Detect which cell encompasses the target text, then output its (X, Y) center coordinate. 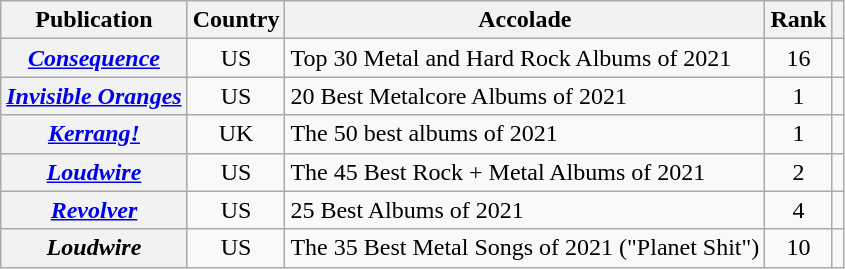
UK (236, 134)
The 50 best albums of 2021 (525, 134)
4 (798, 210)
Accolade (525, 20)
Rank (798, 20)
Country (236, 20)
16 (798, 58)
10 (798, 248)
The 35 Best Metal Songs of 2021 ("Planet Shit") (525, 248)
25 Best Albums of 2021 (525, 210)
Top 30 Metal and Hard Rock Albums of 2021 (525, 58)
20 Best Metalcore Albums of 2021 (525, 96)
2 (798, 172)
The 45 Best Rock + Metal Albums of 2021 (525, 172)
Kerrang! (94, 134)
Revolver (94, 210)
Invisible Oranges (94, 96)
Consequence (94, 58)
Publication (94, 20)
